Return (X, Y) of the center of cell containing provided text 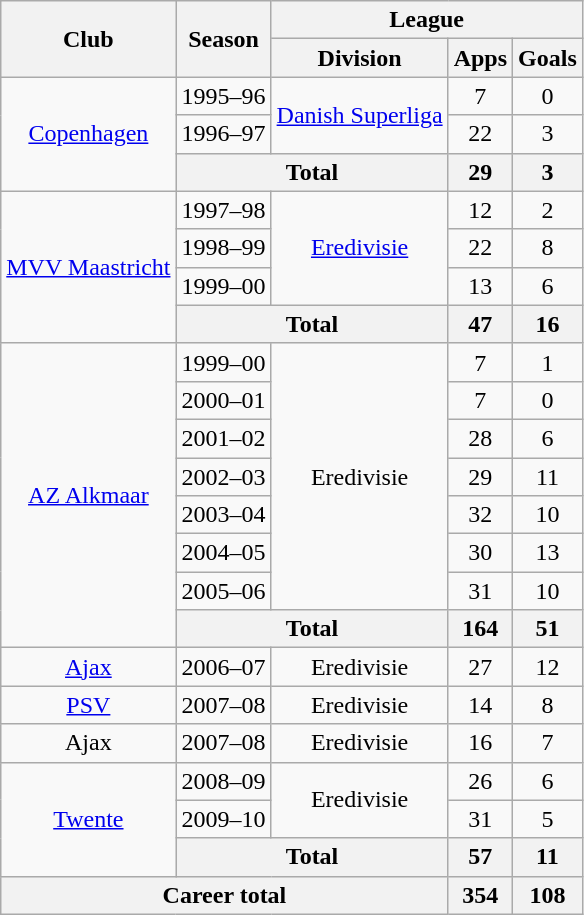
2008–09 (224, 781)
57 (480, 857)
1995–96 (224, 96)
1997–98 (224, 210)
27 (480, 667)
2000–01 (224, 400)
354 (480, 895)
2004–05 (224, 553)
Goals (548, 58)
2006–07 (224, 667)
2 (548, 210)
Career total (224, 895)
1998–99 (224, 248)
Twente (88, 819)
1 (548, 362)
MVV Maastricht (88, 267)
2009–10 (224, 819)
Season (224, 39)
League (426, 20)
AZ Alkmaar (88, 495)
2001–02 (224, 438)
47 (480, 324)
2003–04 (224, 515)
28 (480, 438)
26 (480, 781)
Copenhagen (88, 134)
Division (360, 58)
14 (480, 705)
5 (548, 819)
32 (480, 515)
2005–06 (224, 591)
PSV (88, 705)
164 (480, 629)
30 (480, 553)
51 (548, 629)
108 (548, 895)
2002–03 (224, 477)
Apps (480, 58)
1996–97 (224, 134)
Danish Superliga (360, 115)
Club (88, 39)
